Capture the cell that displays the provided text and extract its (x, y) central coordinate. 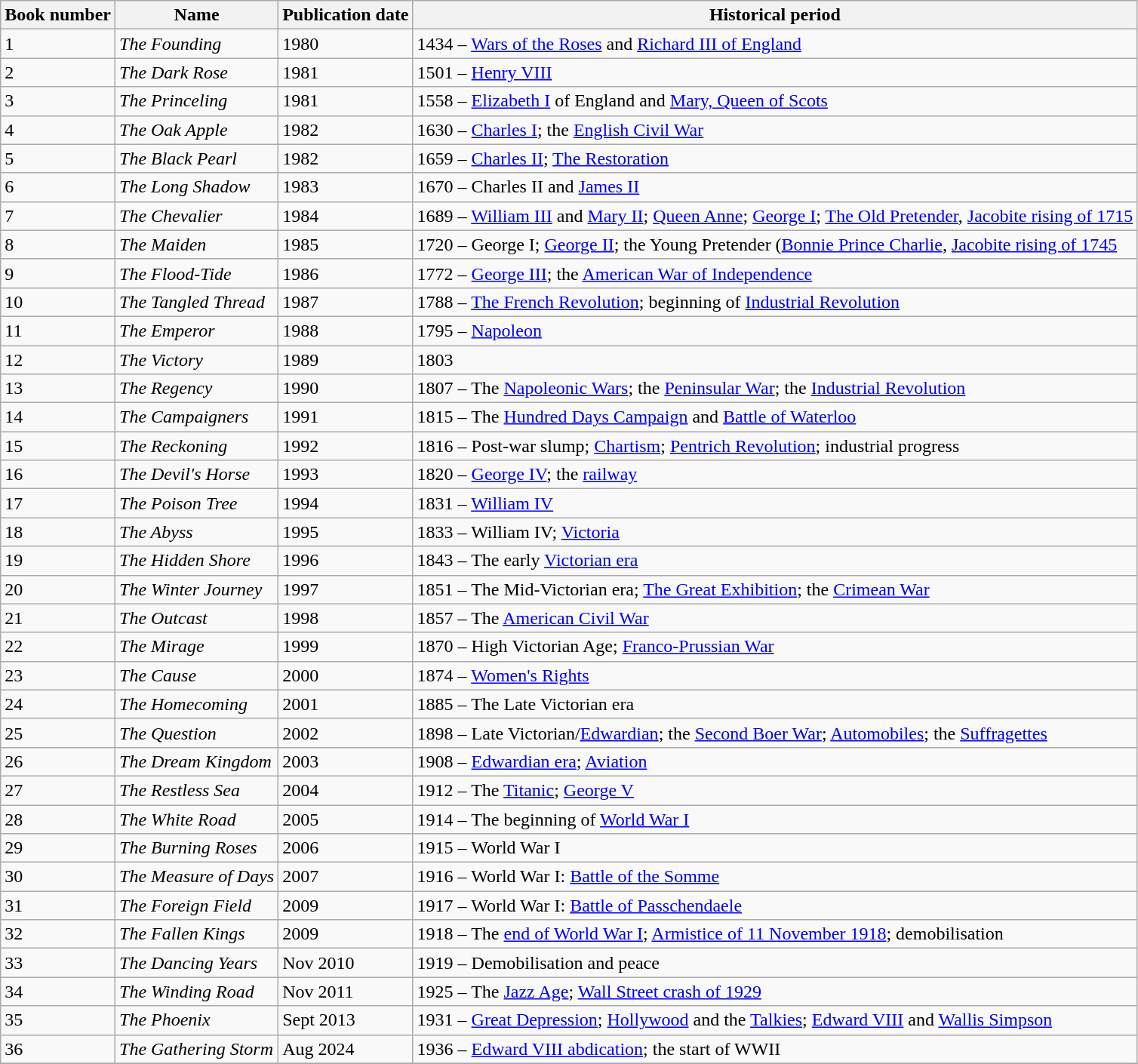
2000 (346, 675)
The Regency (197, 389)
2005 (346, 819)
The Campaigners (197, 417)
1919 – Demobilisation and peace (775, 963)
1874 – Women's Rights (775, 675)
26 (58, 761)
6 (58, 187)
4 (58, 130)
32 (58, 934)
1980 (346, 44)
1851 – The Mid-Victorian era; The Great Exhibition; the Crimean War (775, 589)
1995 (346, 532)
1993 (346, 475)
1908 – Edwardian era; Aviation (775, 761)
Historical period (775, 15)
The Flood-Tide (197, 273)
The Maiden (197, 244)
24 (58, 704)
1788 – The French Revolution; beginning of Industrial Revolution (775, 302)
Nov 2011 (346, 992)
The Long Shadow (197, 187)
1915 – World War I (775, 848)
The Fallen Kings (197, 934)
1925 – The Jazz Age; Wall Street crash of 1929 (775, 992)
1720 – George I; George II; the Young Pretender (Bonnie Prince Charlie, Jacobite rising of 1745 (775, 244)
The Burning Roses (197, 848)
21 (58, 618)
1999 (346, 647)
The Mirage (197, 647)
2004 (346, 790)
The Measure of Days (197, 877)
28 (58, 819)
Nov 2010 (346, 963)
The Emperor (197, 331)
15 (58, 446)
1990 (346, 389)
Book number (58, 15)
23 (58, 675)
The Hidden Shore (197, 561)
The Abyss (197, 532)
The Tangled Thread (197, 302)
10 (58, 302)
7 (58, 216)
1833 – William IV; Victoria (775, 532)
Publication date (346, 15)
The Question (197, 733)
1931 – Great Depression; Hollywood and the Talkies; Edward VIII and Wallis Simpson (775, 1020)
1918 – The end of World War I; Armistice of 11 November 1918; demobilisation (775, 934)
2002 (346, 733)
14 (58, 417)
1630 – Charles I; the English Civil War (775, 130)
The Devil's Horse (197, 475)
1914 – The beginning of World War I (775, 819)
1831 – William IV (775, 503)
1659 – Charles II; The Restoration (775, 158)
5 (58, 158)
17 (58, 503)
The Homecoming (197, 704)
The Chevalier (197, 216)
22 (58, 647)
The Winter Journey (197, 589)
The Founding (197, 44)
The Restless Sea (197, 790)
1985 (346, 244)
The Reckoning (197, 446)
Aug 2024 (346, 1049)
2007 (346, 877)
34 (58, 992)
1991 (346, 417)
1997 (346, 589)
30 (58, 877)
1689 – William III and Mary II; Queen Anne; George I; The Old Pretender, Jacobite rising of 1715 (775, 216)
1501 – Henry VIII (775, 72)
1807 – The Napoleonic Wars; the Peninsular War; the Industrial Revolution (775, 389)
The Black Pearl (197, 158)
2001 (346, 704)
The White Road (197, 819)
1989 (346, 360)
1 (58, 44)
1994 (346, 503)
The Winding Road (197, 992)
1870 – High Victorian Age; Franco-Prussian War (775, 647)
1988 (346, 331)
1917 – World War I: Battle of Passchendaele (775, 906)
2003 (346, 761)
Sept 2013 (346, 1020)
35 (58, 1020)
1898 – Late Victorian/Edwardian; the Second Boer War; Automobiles; the Suffragettes (775, 733)
The Dancing Years (197, 963)
29 (58, 848)
1815 – The Hundred Days Campaign and Battle of Waterloo (775, 417)
1434 – Wars of the Roses and Richard III of England (775, 44)
The Outcast (197, 618)
11 (58, 331)
The Victory (197, 360)
The Phoenix (197, 1020)
3 (58, 101)
1992 (346, 446)
Name (197, 15)
The Princeling (197, 101)
The Gathering Storm (197, 1049)
2006 (346, 848)
9 (58, 273)
1843 – The early Victorian era (775, 561)
1987 (346, 302)
27 (58, 790)
1916 – World War I: Battle of the Somme (775, 877)
13 (58, 389)
1670 – Charles II and James II (775, 187)
1984 (346, 216)
19 (58, 561)
1816 – Post-war slump; Chartism; Pentrich Revolution; industrial progress (775, 446)
The Dream Kingdom (197, 761)
1986 (346, 273)
25 (58, 733)
12 (58, 360)
1795 – Napoleon (775, 331)
1912 – The Titanic; George V (775, 790)
2 (58, 72)
36 (58, 1049)
1857 – The American Civil War (775, 618)
1996 (346, 561)
18 (58, 532)
The Foreign Field (197, 906)
1803 (775, 360)
1885 – The Late Victorian era (775, 704)
1772 – George III; the American War of Independence (775, 273)
1983 (346, 187)
8 (58, 244)
1820 – George IV; the railway (775, 475)
20 (58, 589)
The Cause (197, 675)
16 (58, 475)
33 (58, 963)
1936 – Edward VIII abdication; the start of WWII (775, 1049)
The Oak Apple (197, 130)
The Dark Rose (197, 72)
The Poison Tree (197, 503)
31 (58, 906)
1998 (346, 618)
1558 – Elizabeth I of England and Mary, Queen of Scots (775, 101)
